Return the (X, Y) coordinate for the center point of the cell that contains the specified text.  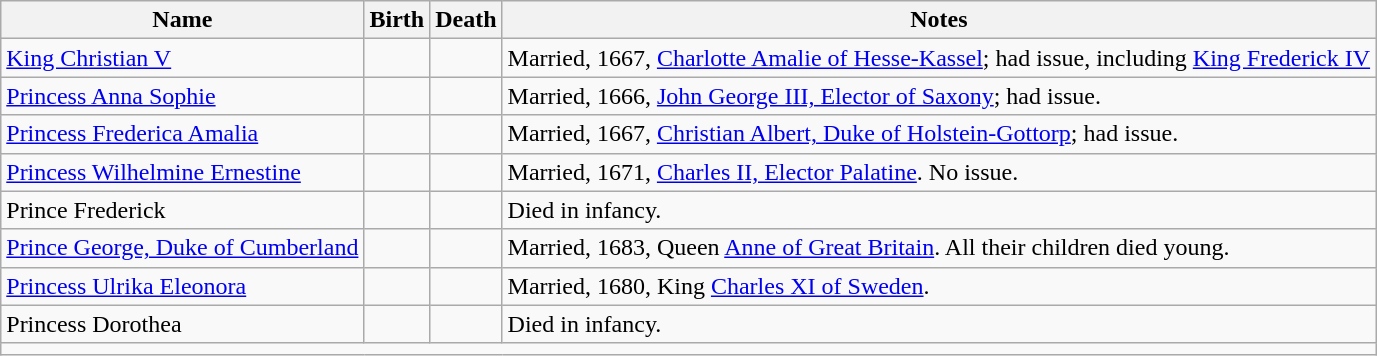
Notes (939, 20)
Name (182, 20)
Married, 1671, Charles II, Elector Palatine. No issue. (939, 172)
Prince George, Duke of Cumberland (182, 248)
King Christian V (182, 58)
Married, 1666, John George III, Elector of Saxony; had issue. (939, 96)
Prince Frederick (182, 210)
Princess Frederica Amalia (182, 134)
Married, 1680, King Charles XI of Sweden. (939, 286)
Princess Anna Sophie (182, 96)
Princess Ulrika Eleonora (182, 286)
Death (466, 20)
Married, 1667, Christian Albert, Duke of Holstein-Gottorp; had issue. (939, 134)
Married, 1683, Queen Anne of Great Britain. All their children died young. (939, 248)
Princess Wilhelmine Ernestine (182, 172)
Birth (397, 20)
Princess Dorothea (182, 324)
Married, 1667, Charlotte Amalie of Hesse-Kassel; had issue, including King Frederick IV (939, 58)
